Determine the (X, Y) coordinate at the center of the cell enclosing the given text.  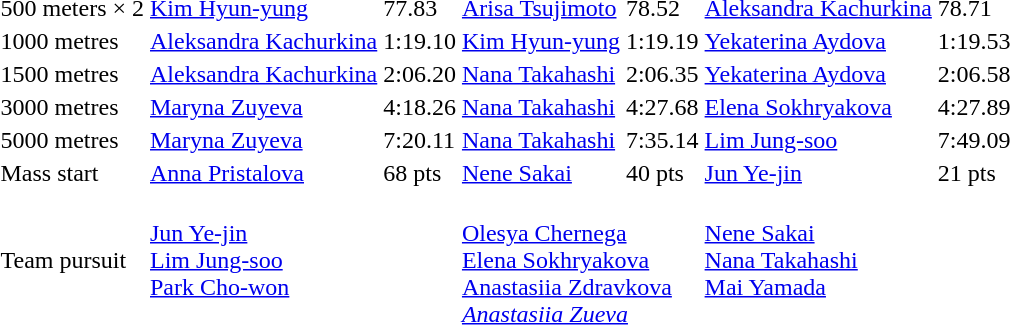
4:27.68 (662, 107)
Anna Pristalova (264, 173)
1:19.19 (662, 41)
40 pts (662, 173)
Elena Sokhryakova (818, 107)
Jun Ye-jin (818, 173)
2:06.35 (662, 74)
4:18.26 (420, 107)
Lim Jung-soo (818, 140)
68 pts (420, 173)
Nene Sakai (540, 173)
Kim Hyun-yung (540, 41)
7:35.14 (662, 140)
1:19.10 (420, 41)
2:06.20 (420, 74)
7:20.11 (420, 140)
